Detect which cell encompasses the target text, then output its (X, Y) center coordinate. 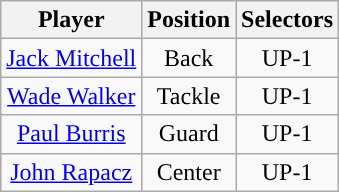
Selectors (288, 20)
Jack Mitchell (72, 58)
Paul Burris (72, 134)
Position (189, 20)
Guard (189, 134)
Wade Walker (72, 96)
Tackle (189, 96)
Player (72, 20)
Back (189, 58)
John Rapacz (72, 172)
Center (189, 172)
